From the cell containing the given text, extract its center point as (x, y) coordinate. 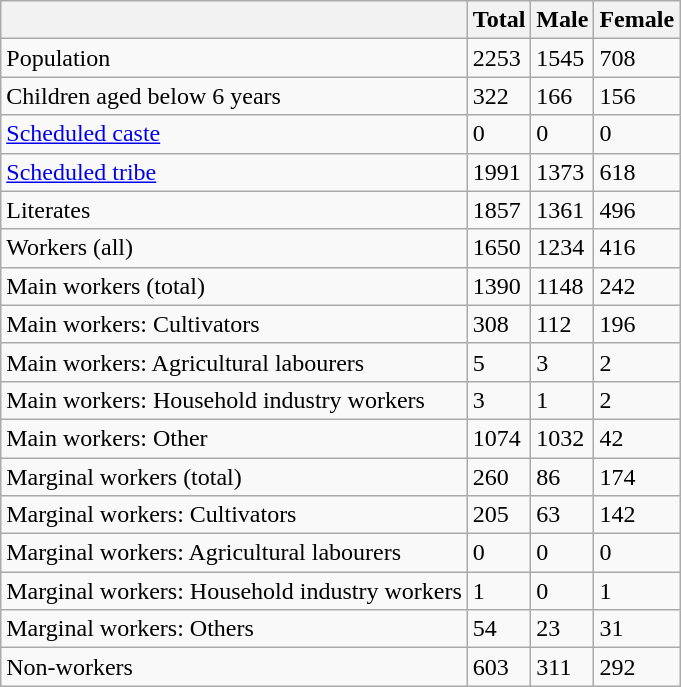
2253 (499, 58)
Main workers (total) (234, 286)
5 (499, 362)
Literates (234, 210)
Main workers: Other (234, 438)
496 (637, 210)
1650 (499, 248)
322 (499, 96)
Children aged below 6 years (234, 96)
Main workers: Household industry workers (234, 400)
311 (562, 667)
308 (499, 324)
86 (562, 477)
1373 (562, 172)
Main workers: Agricultural labourers (234, 362)
603 (499, 667)
1361 (562, 210)
Scheduled tribe (234, 172)
292 (637, 667)
42 (637, 438)
156 (637, 96)
260 (499, 477)
63 (562, 515)
Population (234, 58)
Workers (all) (234, 248)
Marginal workers: Household industry workers (234, 591)
416 (637, 248)
Total (499, 20)
1545 (562, 58)
Scheduled caste (234, 134)
242 (637, 286)
1032 (562, 438)
205 (499, 515)
Male (562, 20)
1148 (562, 286)
1991 (499, 172)
142 (637, 515)
Non-workers (234, 667)
Main workers: Cultivators (234, 324)
708 (637, 58)
Marginal workers: Agricultural labourers (234, 553)
174 (637, 477)
1074 (499, 438)
618 (637, 172)
166 (562, 96)
Marginal workers: Cultivators (234, 515)
1390 (499, 286)
31 (637, 629)
Marginal workers: Others (234, 629)
1857 (499, 210)
Marginal workers (total) (234, 477)
54 (499, 629)
1234 (562, 248)
Female (637, 20)
112 (562, 324)
23 (562, 629)
196 (637, 324)
